Return the (x, y) coordinate for the center point of the cell that contains the specified text.  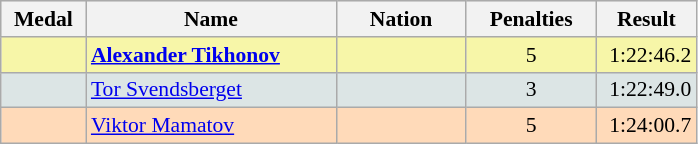
1:22:46.2 (646, 55)
Penalties (531, 19)
1:24:00.7 (646, 126)
Medal (44, 19)
Name (211, 19)
Nation (401, 19)
Viktor Mamatov (211, 126)
Result (646, 19)
Alexander Tikhonov (211, 55)
1:22:49.0 (646, 90)
3 (531, 90)
Tor Svendsberget (211, 90)
